Provide the (X, Y) coordinate of the cell's center where the given text is located.  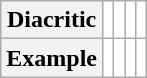
Example (52, 58)
Diacritic (52, 20)
